Extract the (x, y) coordinate from the center of the cell holding the provided text.  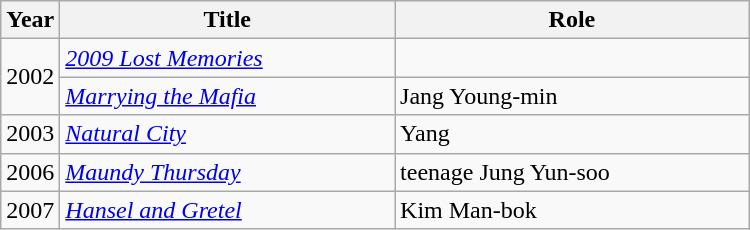
Role (572, 20)
Natural City (228, 134)
2003 (30, 134)
Jang Young-min (572, 96)
2009 Lost Memories (228, 58)
2002 (30, 77)
2007 (30, 210)
Title (228, 20)
2006 (30, 172)
Yang (572, 134)
teenage Jung Yun-soo (572, 172)
Hansel and Gretel (228, 210)
Maundy Thursday (228, 172)
Marrying the Mafia (228, 96)
Kim Man-bok (572, 210)
Year (30, 20)
